Capture the cell that displays the provided text and extract its [x, y] central coordinate. 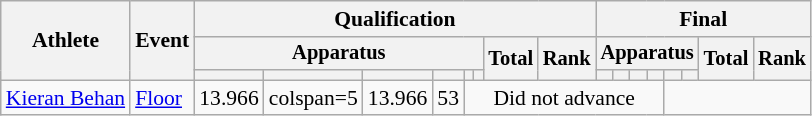
colspan=5 [314, 98]
Event [162, 40]
Floor [162, 98]
Athlete [66, 40]
Did not advance [564, 98]
Kieran Behan [66, 98]
Final [704, 19]
53 [448, 98]
Qualification [394, 19]
